Find where the given text appears and provide that cell's center as [X, Y] coordinate. 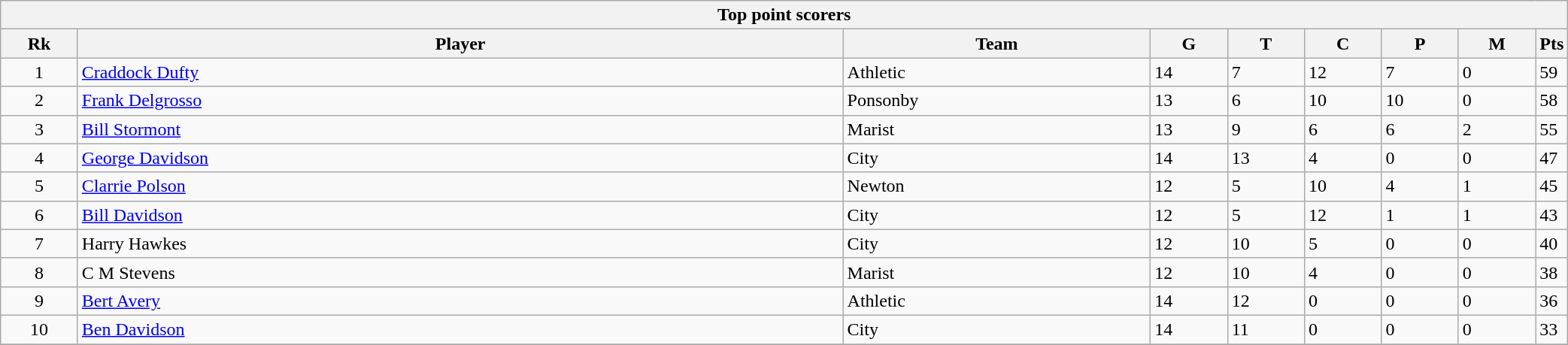
8 [39, 272]
45 [1552, 186]
Team [997, 44]
Clarrie Polson [460, 186]
40 [1552, 244]
M [1497, 44]
Bill Stormont [460, 129]
38 [1552, 272]
43 [1552, 215]
G [1189, 44]
36 [1552, 301]
Craddock Dufty [460, 72]
58 [1552, 101]
Newton [997, 186]
Bert Avery [460, 301]
Ponsonby [997, 101]
33 [1552, 329]
Bill Davidson [460, 215]
C M Stevens [460, 272]
Frank Delgrosso [460, 101]
3 [39, 129]
George Davidson [460, 158]
Top point scorers [784, 15]
Harry Hawkes [460, 244]
59 [1552, 72]
Ben Davidson [460, 329]
Rk [39, 44]
11 [1266, 329]
T [1266, 44]
Player [460, 44]
Pts [1552, 44]
C [1343, 44]
55 [1552, 129]
47 [1552, 158]
P [1420, 44]
